Extract the [x, y] coordinate from the center of the cell holding the provided text.  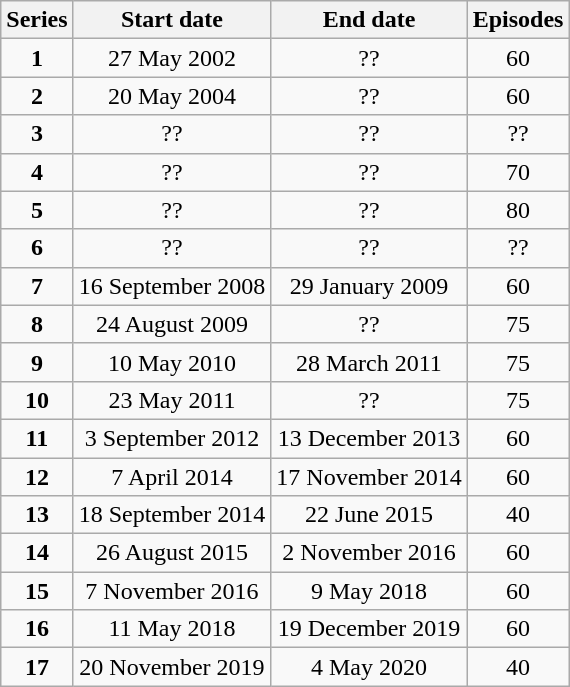
4 [37, 172]
11 May 2018 [172, 629]
20 May 2004 [172, 96]
20 November 2019 [172, 667]
11 [37, 438]
29 January 2009 [369, 286]
7 [37, 286]
12 [37, 477]
28 March 2011 [369, 362]
6 [37, 248]
13 [37, 515]
23 May 2011 [172, 400]
19 December 2019 [369, 629]
5 [37, 210]
End date [369, 20]
13 December 2013 [369, 438]
22 June 2015 [369, 515]
14 [37, 553]
8 [37, 324]
17 [37, 667]
24 August 2009 [172, 324]
7 April 2014 [172, 477]
Start date [172, 20]
9 [37, 362]
Episodes [518, 20]
27 May 2002 [172, 58]
26 August 2015 [172, 553]
16 [37, 629]
7 November 2016 [172, 591]
9 May 2018 [369, 591]
80 [518, 210]
Series [37, 20]
3 [37, 134]
10 May 2010 [172, 362]
70 [518, 172]
16 September 2008 [172, 286]
17 November 2014 [369, 477]
3 September 2012 [172, 438]
2 [37, 96]
2 November 2016 [369, 553]
4 May 2020 [369, 667]
1 [37, 58]
18 September 2014 [172, 515]
10 [37, 400]
15 [37, 591]
